Return the [x, y] coordinate for the center point of the cell that contains the specified text.  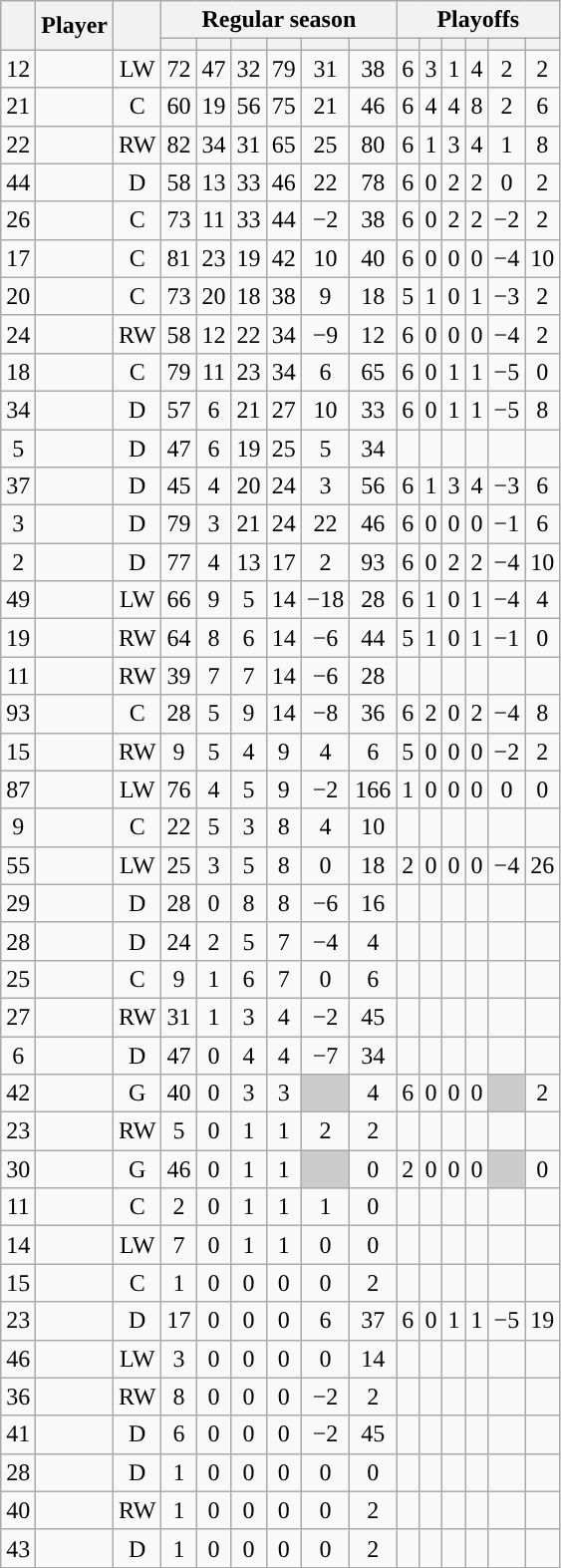
−18 [325, 600]
−9 [325, 334]
−7 [325, 1056]
78 [373, 182]
77 [179, 562]
41 [18, 1434]
76 [179, 789]
29 [18, 903]
80 [373, 145]
55 [18, 865]
75 [283, 107]
57 [179, 410]
32 [249, 69]
39 [179, 676]
30 [18, 1169]
166 [373, 789]
87 [18, 789]
66 [179, 600]
72 [179, 69]
60 [179, 107]
Regular season [279, 20]
82 [179, 145]
Player [75, 26]
Playoffs [478, 20]
−8 [325, 714]
81 [179, 258]
49 [18, 600]
64 [179, 638]
16 [373, 903]
43 [18, 1548]
